Locate the cell with the specified text and output its [X, Y] center coordinate. 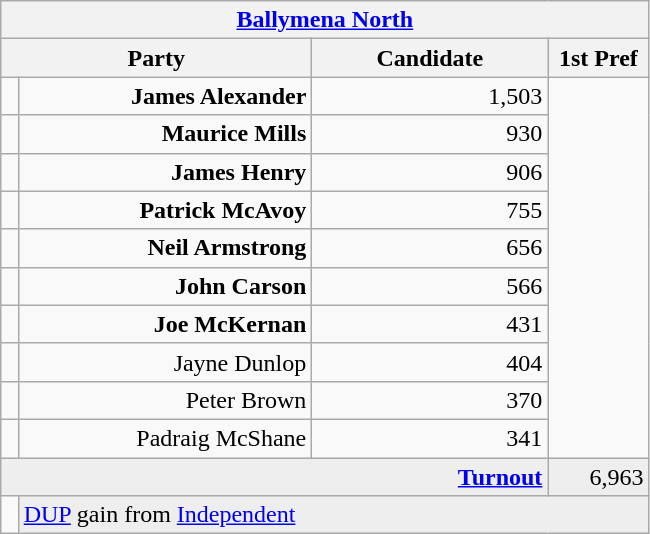
Party [156, 58]
Joe McKernan [165, 324]
Padraig McShane [165, 438]
906 [430, 172]
James Henry [165, 172]
Patrick McAvoy [165, 210]
930 [430, 134]
Ballymena North [325, 20]
James Alexander [165, 96]
1,503 [430, 96]
Maurice Mills [165, 134]
370 [430, 400]
341 [430, 438]
566 [430, 286]
Jayne Dunlop [165, 362]
John Carson [165, 286]
Peter Brown [165, 400]
404 [430, 362]
6,963 [598, 477]
1st Pref [598, 58]
Turnout [274, 477]
Neil Armstrong [165, 248]
656 [430, 248]
DUP gain from Independent [334, 515]
755 [430, 210]
Candidate [430, 58]
431 [430, 324]
